Identify which cell holds the provided text, then report its (x, y) central coordinate. 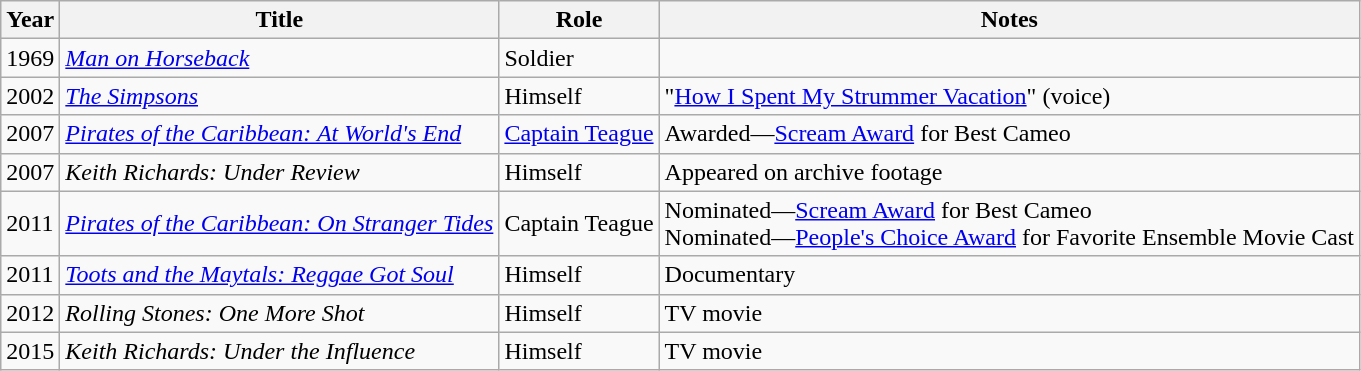
Man on Horseback (280, 58)
Pirates of the Caribbean: At World's End (280, 134)
Notes (1009, 20)
Rolling Stones: One More Shot (280, 313)
Title (280, 20)
2002 (30, 96)
Toots and the Maytals: Reggae Got Soul (280, 275)
Pirates of the Caribbean: On Stranger Tides (280, 224)
2015 (30, 351)
Nominated—Scream Award for Best CameoNominated—People's Choice Award for Favorite Ensemble Movie Cast (1009, 224)
Documentary (1009, 275)
Appeared on archive footage (1009, 172)
Keith Richards: Under Review (280, 172)
Year (30, 20)
Soldier (579, 58)
Role (579, 20)
Keith Richards: Under the Influence (280, 351)
Awarded—Scream Award for Best Cameo (1009, 134)
1969 (30, 58)
The Simpsons (280, 96)
2012 (30, 313)
"How I Spent My Strummer Vacation" (voice) (1009, 96)
